From the cell containing the given text, extract its center point as [x, y] coordinate. 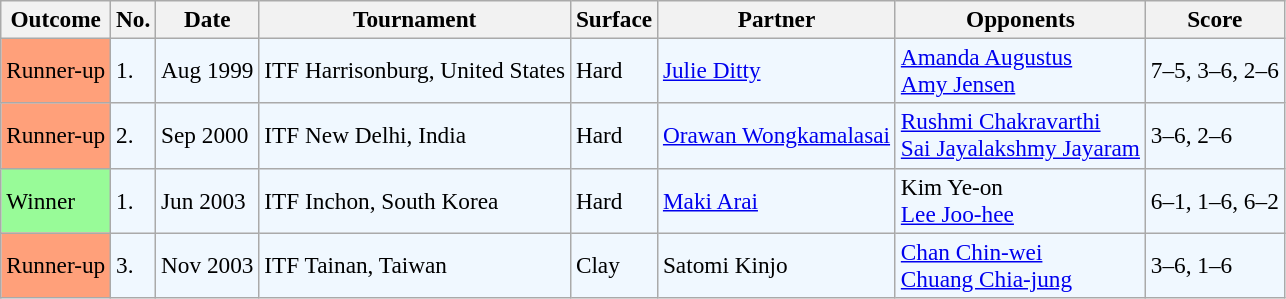
Outcome [56, 19]
Opponents [1020, 19]
Jun 2003 [208, 200]
Rushmi Chakravarthi Sai Jayalakshmy Jayaram [1020, 136]
3–6, 2–6 [1214, 136]
Sep 2000 [208, 136]
Amanda Augustus Amy Jensen [1020, 70]
2. [134, 136]
Julie Ditty [777, 70]
Aug 1999 [208, 70]
ITF Inchon, South Korea [415, 200]
Date [208, 19]
Tournament [415, 19]
Orawan Wongkamalasai [777, 136]
Score [1214, 19]
3. [134, 264]
Surface [614, 19]
No. [134, 19]
ITF New Delhi, India [415, 136]
Winner [56, 200]
Clay [614, 264]
7–5, 3–6, 2–6 [1214, 70]
Nov 2003 [208, 264]
3–6, 1–6 [1214, 264]
Chan Chin-wei Chuang Chia-jung [1020, 264]
ITF Tainan, Taiwan [415, 264]
Satomi Kinjo [777, 264]
6–1, 1–6, 6–2 [1214, 200]
Kim Ye-on Lee Joo-hee [1020, 200]
Maki Arai [777, 200]
Partner [777, 19]
ITF Harrisonburg, United States [415, 70]
